Pinpoint the cell where the given text exists, returning its (X, Y) midpoint coordinate. 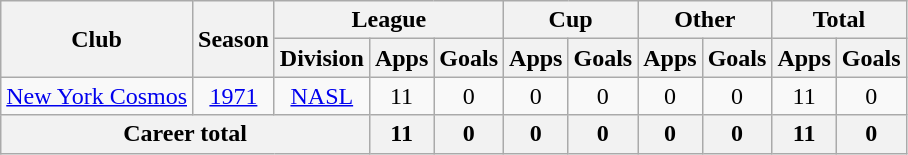
NASL (322, 96)
Career total (186, 134)
Other (705, 20)
Total (839, 20)
Club (97, 39)
League (388, 20)
Season (234, 39)
1971 (234, 96)
Cup (571, 20)
New York Cosmos (97, 96)
Division (322, 58)
